Locate the cell with the specified text and output its [X, Y] center coordinate. 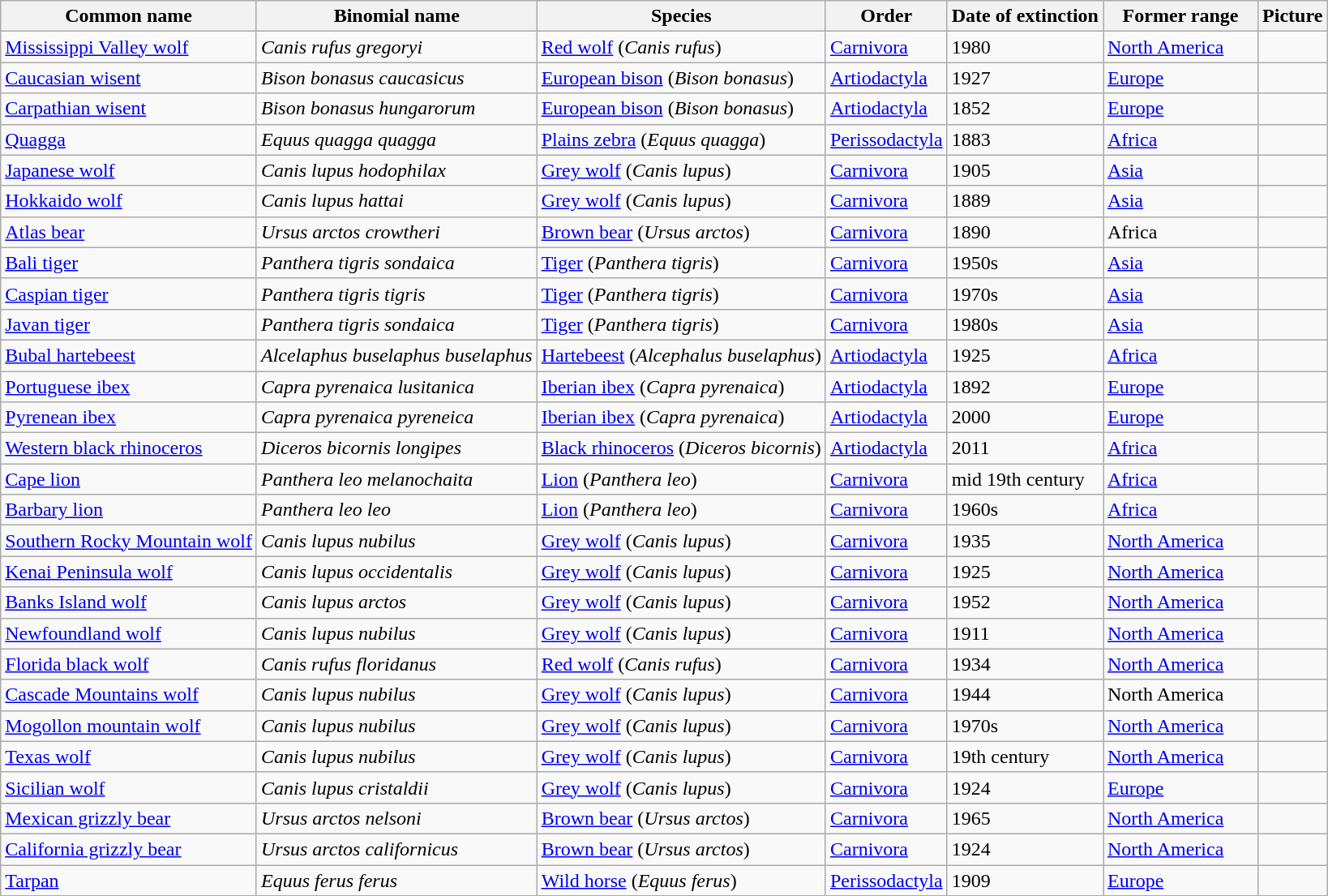
Banks Island wolf [129, 602]
Equus ferus ferus [396, 880]
1892 [1025, 387]
Cascade Mountains wolf [129, 695]
Newfoundland wolf [129, 633]
Species [681, 16]
Capra pyrenaica pyreneica [396, 418]
1883 [1025, 139]
1911 [1025, 633]
2000 [1025, 418]
Kenai Peninsula wolf [129, 572]
Canis lupus arctos [396, 602]
Hartebeest (Alcephalus buselaphus) [681, 355]
Portuguese ibex [129, 387]
Canis lupus hodophilax [396, 170]
1905 [1025, 170]
California grizzly bear [129, 849]
1890 [1025, 232]
Caspian tiger [129, 294]
1935 [1025, 541]
1889 [1025, 201]
19th century [1025, 757]
Mogollon mountain wolf [129, 726]
Black rhinoceros (Diceros bicornis) [681, 448]
Panthera leo melanochaita [396, 479]
Atlas bear [129, 232]
Picture [1292, 16]
Caucasian wisent [129, 78]
1852 [1025, 109]
Bubal hartebeest [129, 355]
Tarpan [129, 880]
1950s [1025, 263]
Southern Rocky Mountain wolf [129, 541]
1927 [1025, 78]
Ursus arctos crowtheri [396, 232]
Bison bonasus hungarorum [396, 109]
Panthera tigris tigris [396, 294]
Diceros bicornis longipes [396, 448]
Pyrenean ibex [129, 418]
Equus quagga quagga [396, 139]
Bison bonasus caucasicus [396, 78]
Wild horse (Equus ferus) [681, 880]
Bali tiger [129, 263]
1909 [1025, 880]
Alcelaphus buselaphus buselaphus [396, 355]
Order [886, 16]
Ursus arctos nelsoni [396, 818]
Date of extinction [1025, 16]
1980 [1025, 47]
Quagga [129, 139]
mid 19th century [1025, 479]
Plains zebra (Equus quagga) [681, 139]
Canis rufus gregoryi [396, 47]
Japanese wolf [129, 170]
Hokkaido wolf [129, 201]
Barbary lion [129, 510]
Ursus arctos californicus [396, 849]
1944 [1025, 695]
Carpathian wisent [129, 109]
Former range [1180, 16]
Canis lupus cristaldii [396, 787]
Canis lupus hattai [396, 201]
2011 [1025, 448]
Sicilian wolf [129, 787]
Mexican grizzly bear [129, 818]
1952 [1025, 602]
Cape lion [129, 479]
Western black rhinoceros [129, 448]
Mississippi Valley wolf [129, 47]
Canis lupus occidentalis [396, 572]
Binomial name [396, 16]
Capra pyrenaica lusitanica [396, 387]
Javan tiger [129, 324]
1934 [1025, 664]
1965 [1025, 818]
Florida black wolf [129, 664]
Canis rufus floridanus [396, 664]
1960s [1025, 510]
Panthera leo leo [396, 510]
Texas wolf [129, 757]
1980s [1025, 324]
Common name [129, 16]
